Identify which cell holds the provided text, then report its [X, Y] central coordinate. 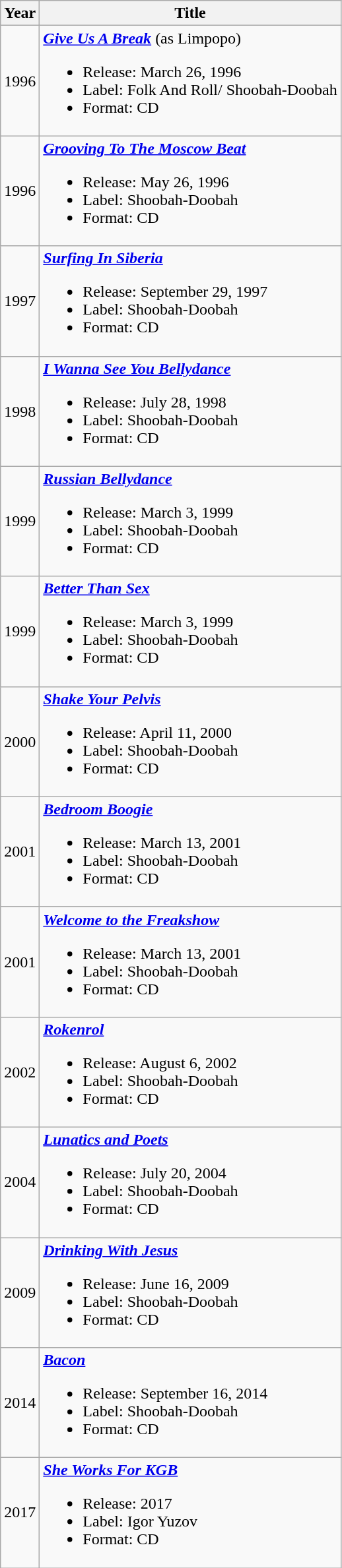
Surfing In SiberiaRelease: September 29, 1997Label: Shoobah-DoobahFormat: CD [190, 301]
Drinking With JesusRelease: June 16, 2009Label: Shoobah-DoobahFormat: CD [190, 1292]
RokenrolRelease: August 6, 2002Label: Shoobah-DoobahFormat: CD [190, 1072]
Title [190, 13]
Shake Your PelvisRelease: April 11, 2000Label: Shoobah-DoobahFormat: CD [190, 741]
Bedroom BoogieRelease: March 13, 2001Label: Shoobah-DoobahFormat: CD [190, 852]
2000 [20, 741]
Grooving To The Moscow BeatRelease: May 26, 1996Label: Shoobah-DoobahFormat: CD [190, 191]
2004 [20, 1182]
2017 [20, 1513]
2002 [20, 1072]
Better Than SexRelease: March 3, 1999Label: Shoobah-DoobahFormat: CD [190, 632]
1997 [20, 301]
Year [20, 13]
1998 [20, 411]
BaconRelease: September 16, 2014Label: Shoobah-DoobahFormat: CD [190, 1403]
2009 [20, 1292]
2014 [20, 1403]
I Wanna See You BellydanceRelease: July 28, 1998Label: Shoobah-DoobahFormat: CD [190, 411]
Welcome to the FreakshowRelease: March 13, 2001Label: Shoobah-DoobahFormat: CD [190, 961]
Lunatics and PoetsRelease: July 20, 2004Label: Shoobah-DoobahFormat: CD [190, 1182]
Russian BellydanceRelease: March 3, 1999Label: Shoobah-DoobahFormat: CD [190, 521]
She Works For KGBRelease: 2017Label: Igor YuzovFormat: CD [190, 1513]
Give Us A Break (as Limpopo)Release: March 26, 1996Label: Folk And Roll/ Shoobah-DoobahFormat: CD [190, 80]
